Return the [X, Y] coordinate for the center point of the cell that contains the specified text.  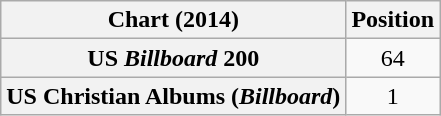
64 [393, 58]
US Christian Albums (Billboard) [174, 96]
1 [393, 96]
Position [393, 20]
US Billboard 200 [174, 58]
Chart (2014) [174, 20]
